Find where the given text appears and provide that cell's center as [x, y] coordinate. 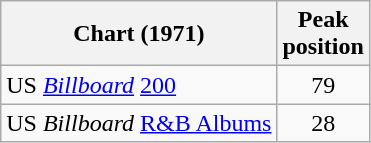
Chart (1971) [139, 34]
US Billboard 200 [139, 85]
28 [323, 123]
Peakposition [323, 34]
US Billboard R&B Albums [139, 123]
79 [323, 85]
